Detect which cell encompasses the target text, then output its (x, y) center coordinate. 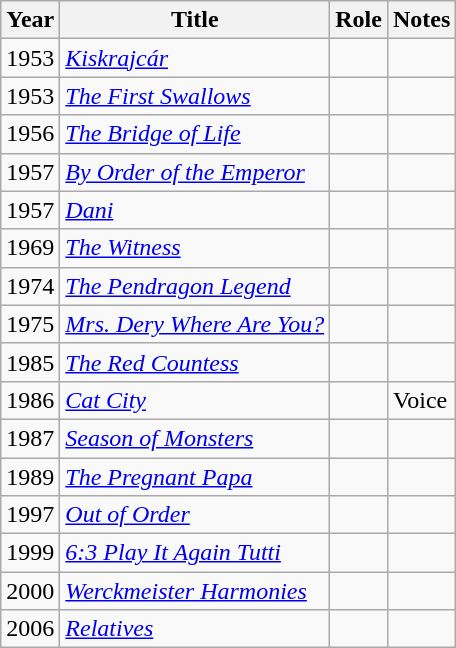
1989 (30, 477)
1969 (30, 248)
1999 (30, 553)
1985 (30, 362)
Role (359, 20)
1987 (30, 438)
2006 (30, 629)
Year (30, 20)
2000 (30, 591)
The Witness (195, 248)
Notes (421, 20)
Relatives (195, 629)
Kiskrajcár (195, 58)
Season of Monsters (195, 438)
The Red Countess (195, 362)
1956 (30, 134)
1997 (30, 515)
Cat City (195, 400)
Title (195, 20)
Dani (195, 210)
The First Swallows (195, 96)
Out of Order (195, 515)
The Pregnant Papa (195, 477)
6:3 Play It Again Tutti (195, 553)
1975 (30, 324)
The Pendragon Legend (195, 286)
The Bridge of Life (195, 134)
1974 (30, 286)
Voice (421, 400)
1986 (30, 400)
Mrs. Dery Where Are You? (195, 324)
By Order of the Emperor (195, 172)
Werckmeister Harmonies (195, 591)
